Return the (x, y) coordinate for the center point of the cell that contains the specified text.  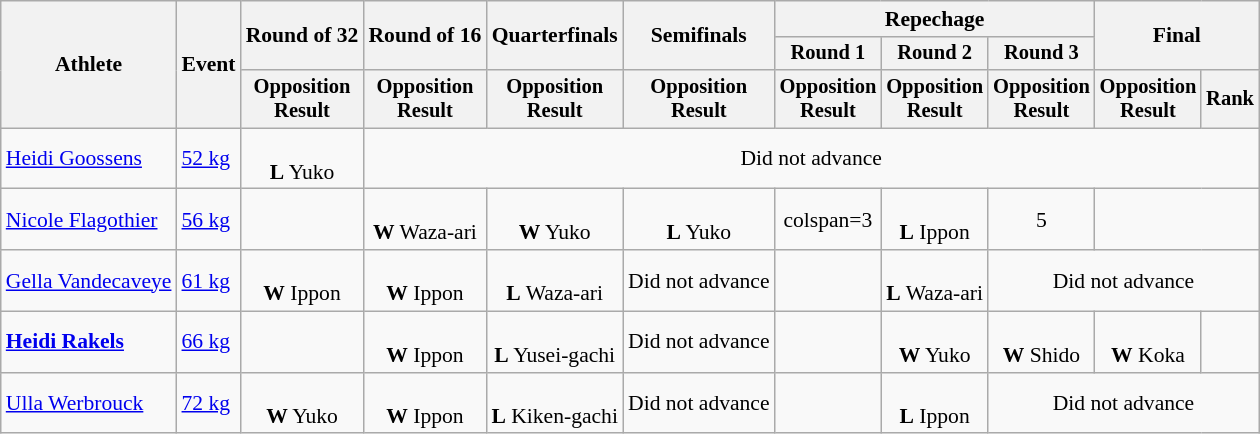
61 kg (208, 280)
L Yusei-gachi (554, 342)
W Koka (1148, 342)
Heidi Goossens (89, 158)
Final (1177, 36)
Heidi Rakels (89, 342)
Round of 16 (424, 36)
52 kg (208, 158)
Quarterfinals (554, 36)
Round 2 (934, 54)
W Waza-ari (424, 220)
72 kg (208, 404)
Semifinals (699, 36)
Event (208, 64)
Ulla Werbrouck (89, 404)
5 (1042, 220)
Nicole Flagothier (89, 220)
Round of 32 (302, 36)
56 kg (208, 220)
Athlete (89, 64)
Round 3 (1042, 54)
66 kg (208, 342)
Rank (1230, 99)
Repechage (935, 19)
Round 1 (828, 54)
Gella Vandecaveye (89, 280)
L Kiken-gachi (554, 404)
colspan=3 (828, 220)
W Shido (1042, 342)
